Output the [x, y] coordinate of the center of the cell containing the given text.  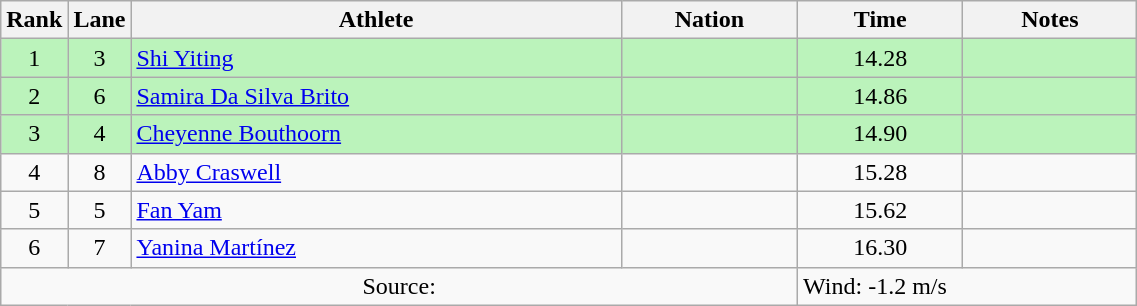
Samira Da Silva Brito [376, 96]
Lane [100, 20]
2 [34, 96]
1 [34, 58]
Cheyenne Bouthoorn [376, 134]
Notes [1050, 20]
Shi Yiting [376, 58]
8 [100, 172]
Wind: -1.2 m/s [968, 286]
14.90 [880, 134]
Yanina Martínez [376, 248]
15.62 [880, 210]
15.28 [880, 172]
Fan Yam [376, 210]
Athlete [376, 20]
Source: [400, 286]
16.30 [880, 248]
Abby Craswell [376, 172]
14.86 [880, 96]
Rank [34, 20]
14.28 [880, 58]
7 [100, 248]
Nation [709, 20]
Time [880, 20]
